From the cell containing the given text, extract its center point as (X, Y) coordinate. 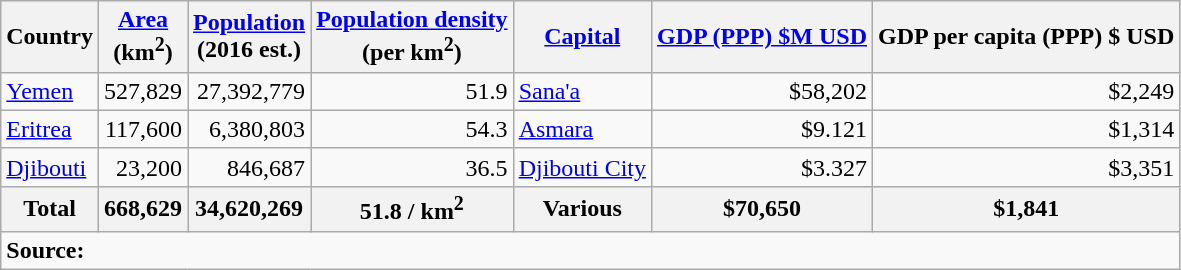
Population(2016 est.) (250, 37)
51.9 (412, 91)
23,200 (142, 167)
Djibouti City (582, 167)
$3,351 (1026, 167)
GDP (PPP) $M USD (762, 37)
$3.327 (762, 167)
Population density(per km2) (412, 37)
Total (50, 208)
Various (582, 208)
36.5 (412, 167)
27,392,779 (250, 91)
Country (50, 37)
$58,202 (762, 91)
Source: (590, 250)
$70,650 (762, 208)
51.8 / km2 (412, 208)
117,600 (142, 129)
527,829 (142, 91)
Djibouti (50, 167)
Yemen (50, 91)
668,629 (142, 208)
$9.121 (762, 129)
Eritrea (50, 129)
$1,314 (1026, 129)
GDP per capita (PPP) $ USD (1026, 37)
846,687 (250, 167)
Sana'a (582, 91)
$2,249 (1026, 91)
34,620,269 (250, 208)
Capital (582, 37)
Asmara (582, 129)
$1,841 (1026, 208)
Area(km2) (142, 37)
6,380,803 (250, 129)
54.3 (412, 129)
